Find where the given text appears and provide that cell's center as (x, y) coordinate. 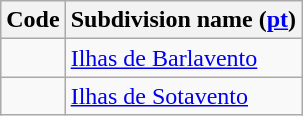
Code (33, 20)
Ilhas de Sotavento (183, 96)
Subdivision name (pt) (183, 20)
Ilhas de Barlavento (183, 58)
